Identify which cell holds the provided text, then report its (X, Y) central coordinate. 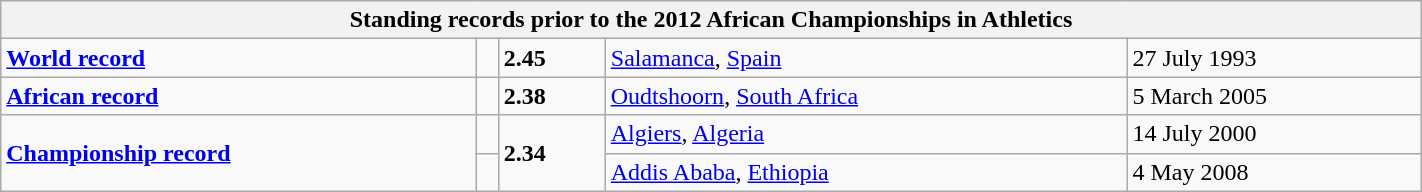
Algiers, Algeria (866, 134)
2.34 (552, 153)
Salamanca, Spain (866, 58)
Standing records prior to the 2012 African Championships in Athletics (711, 20)
2.38 (552, 96)
4 May 2008 (1274, 172)
2.45 (552, 58)
Addis Ababa, Ethiopia (866, 172)
World record (238, 58)
Oudtshoorn, South Africa (866, 96)
Championship record (238, 153)
27 July 1993 (1274, 58)
14 July 2000 (1274, 134)
5 March 2005 (1274, 96)
African record (238, 96)
